Provide the [X, Y] coordinate of the cell's center where the given text is located.  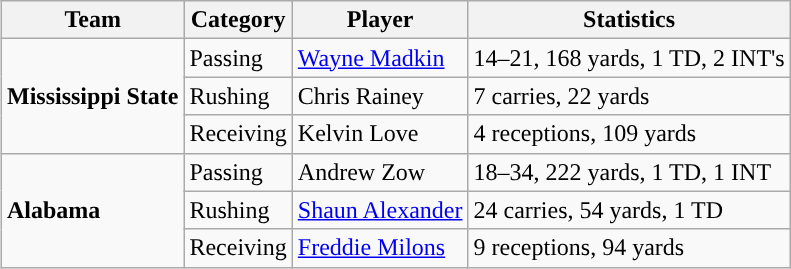
Player [380, 20]
Category [238, 20]
9 receptions, 94 yards [629, 248]
Chris Rainey [380, 96]
24 carries, 54 yards, 1 TD [629, 210]
Andrew Zow [380, 172]
18–34, 222 yards, 1 TD, 1 INT [629, 172]
14–21, 168 yards, 1 TD, 2 INT's [629, 58]
Freddie Milons [380, 248]
Kelvin Love [380, 134]
7 carries, 22 yards [629, 96]
Statistics [629, 20]
4 receptions, 109 yards [629, 134]
Team [92, 20]
Wayne Madkin [380, 58]
Shaun Alexander [380, 210]
Alabama [92, 210]
Mississippi State [92, 96]
